Detect which cell encompasses the target text, then output its (X, Y) center coordinate. 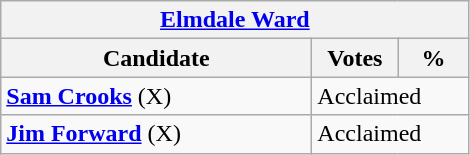
% (434, 58)
Jim Forward (X) (156, 134)
Votes (355, 58)
Candidate (156, 58)
Elmdale Ward (235, 20)
Sam Crooks (X) (156, 96)
